Output the [X, Y] coordinate of the center of the cell containing the given text.  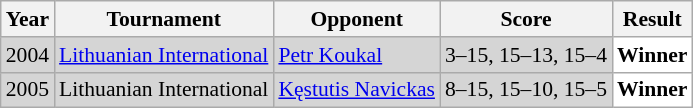
Year [28, 19]
Opponent [356, 19]
8–15, 15–10, 15–5 [526, 90]
2005 [28, 90]
2004 [28, 55]
3–15, 15–13, 15–4 [526, 55]
Result [652, 19]
Tournament [164, 19]
Petr Koukal [356, 55]
Kęstutis Navickas [356, 90]
Score [526, 19]
